Extract the (x, y) coordinate from the center of the cell holding the provided text.  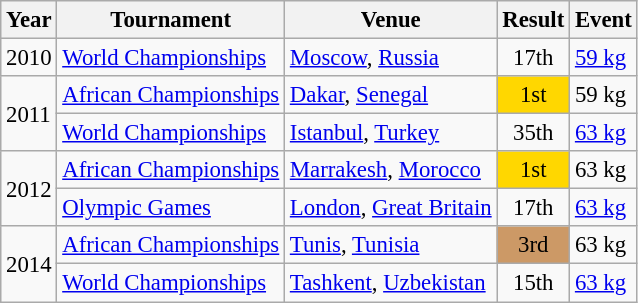
2010 (29, 58)
3rd (534, 245)
Result (534, 20)
2011 (29, 114)
Year (29, 20)
Tunis, Tunisia (391, 245)
Moscow, Russia (391, 58)
Istanbul, Turkey (391, 133)
Venue (391, 20)
Olympic Games (171, 208)
2014 (29, 264)
Dakar, Senegal (391, 95)
Tournament (171, 20)
35th (534, 133)
2012 (29, 188)
Event (604, 20)
London, Great Britain (391, 208)
Tashkent, Uzbekistan (391, 283)
Marrakesh, Morocco (391, 170)
15th (534, 283)
